Detect which cell encompasses the target text, then output its (x, y) center coordinate. 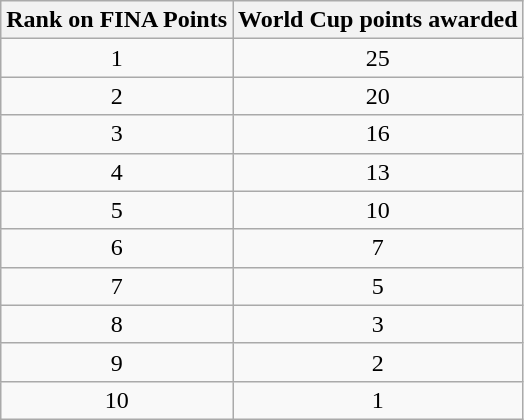
16 (378, 134)
20 (378, 96)
13 (378, 172)
25 (378, 58)
9 (117, 362)
8 (117, 324)
4 (117, 172)
Rank on FINA Points (117, 20)
World Cup points awarded (378, 20)
6 (117, 248)
